Find where the given text appears and provide that cell's center as (x, y) coordinate. 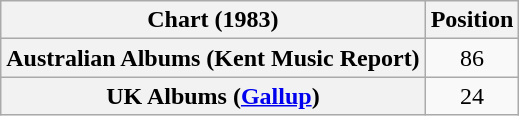
24 (472, 96)
Australian Albums (Kent Music Report) (213, 58)
Position (472, 20)
UK Albums (Gallup) (213, 96)
86 (472, 58)
Chart (1983) (213, 20)
